Pinpoint the cell where the given text exists, returning its [X, Y] midpoint coordinate. 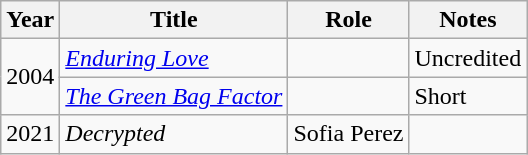
Title [174, 20]
2021 [30, 134]
Role [348, 20]
The Green Bag Factor [174, 96]
Short [468, 96]
Decrypted [174, 134]
Sofia Perez [348, 134]
Notes [468, 20]
Uncredited [468, 58]
2004 [30, 77]
Enduring Love [174, 58]
Year [30, 20]
